Extract the [X, Y] coordinate from the center of the cell holding the provided text.  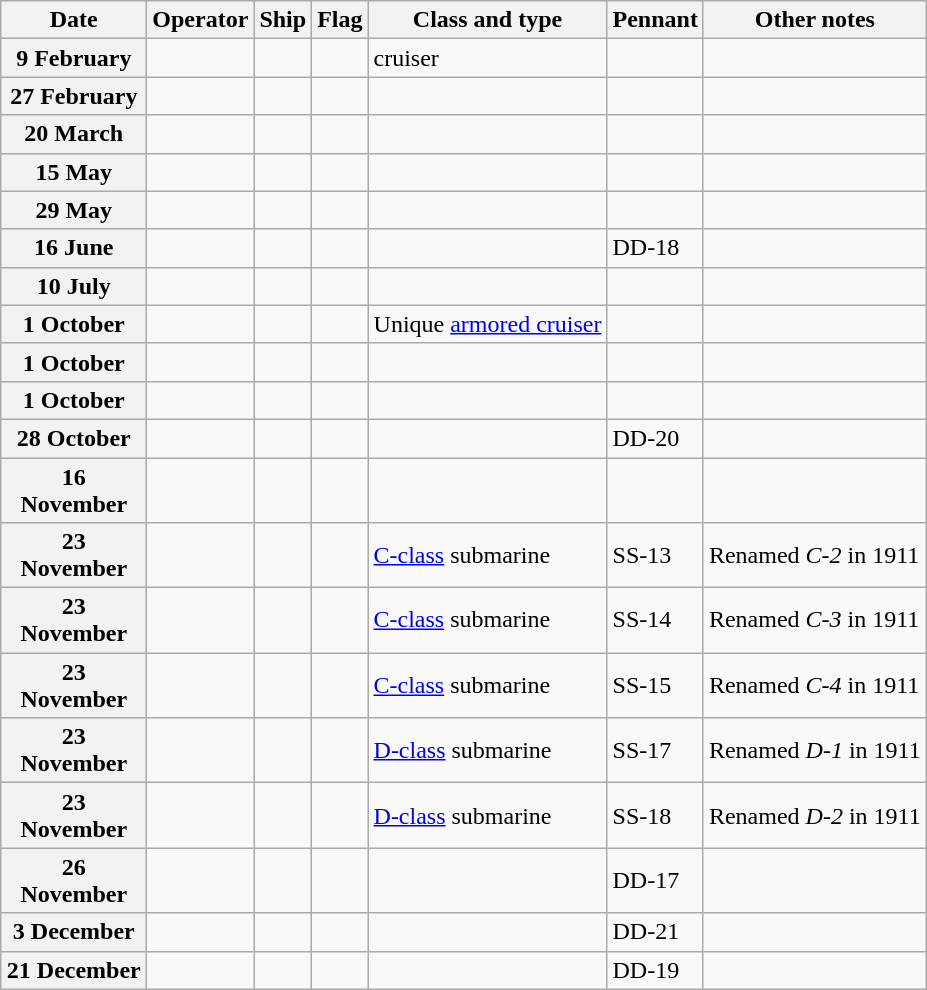
SS-17 [655, 750]
Ship [283, 20]
SS-13 [655, 556]
Pennant [655, 20]
21 December [74, 970]
10 July [74, 286]
29 May [74, 210]
DD-18 [655, 248]
DD-21 [655, 932]
15 May [74, 172]
3 December [74, 932]
Flag [340, 20]
DD-17 [655, 880]
Renamed C-2 in 1911 [814, 556]
SS-18 [655, 816]
Renamed D-2 in 1911 [814, 816]
SS-15 [655, 686]
Class and type [488, 20]
Renamed C-4 in 1911 [814, 686]
Unique armored cruiser [488, 324]
Renamed D-1 in 1911 [814, 750]
Other notes [814, 20]
Operator [200, 20]
SS-14 [655, 620]
16 November [74, 490]
DD-20 [655, 438]
Renamed C-3 in 1911 [814, 620]
DD-19 [655, 970]
26 November [74, 880]
9 February [74, 58]
Date [74, 20]
27 February [74, 96]
16 June [74, 248]
28 October [74, 438]
cruiser [488, 58]
20 March [74, 134]
